For the text-containing cell, return its midpoint in (x, y) coordinate format. 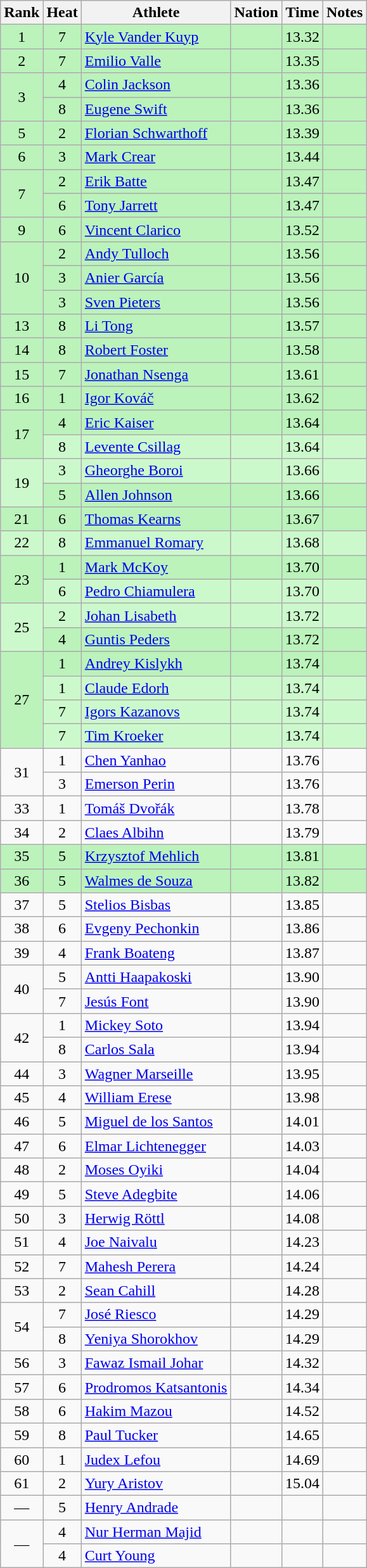
Vincent Clarico (156, 229)
40 (22, 989)
Andy Tulloch (156, 253)
13.82 (302, 881)
Gheorghe Boroi (156, 471)
Carlos Sala (156, 1049)
Sean Cahill (156, 1291)
Prodromos Katsantonis (156, 1387)
Pedro Chiamulera (156, 591)
60 (22, 1459)
14.03 (302, 1146)
57 (22, 1387)
35 (22, 857)
Emilio Valle (156, 61)
William Erese (156, 1098)
13.62 (302, 398)
14.69 (302, 1459)
53 (22, 1291)
Walmes de Souza (156, 881)
45 (22, 1098)
Joe Naivalu (156, 1242)
Curt Young (156, 1556)
Judex Lefou (156, 1459)
54 (22, 1327)
Henry Andrade (156, 1508)
51 (22, 1242)
13.68 (302, 543)
Johan Lisabeth (156, 615)
Emmanuel Romary (156, 543)
13.67 (302, 519)
14.01 (302, 1122)
27 (22, 699)
Heat (62, 13)
14.34 (302, 1387)
Sven Pieters (156, 302)
16 (22, 398)
13.98 (302, 1098)
Mickey Soto (156, 1025)
13.78 (302, 808)
Athlete (156, 13)
Mahesh Perera (156, 1266)
Tomáš Dvořák (156, 808)
Claes Albihn (156, 832)
50 (22, 1218)
42 (22, 1037)
Chen Yanhao (156, 760)
13.39 (302, 133)
17 (22, 435)
48 (22, 1170)
Igors Kazanovs (156, 712)
Igor Kováč (156, 398)
Stelios Bisbas (156, 905)
Antti Haapakoski (156, 977)
14.32 (302, 1363)
Mark McKoy (156, 567)
59 (22, 1435)
Li Tong (156, 326)
13.79 (302, 832)
Colin Jackson (156, 85)
39 (22, 953)
Fawaz Ismail Johar (156, 1363)
Wagner Marseille (156, 1074)
34 (22, 832)
58 (22, 1411)
Paul Tucker (156, 1435)
13.32 (302, 37)
Yeniya Shorokhov (156, 1339)
14 (22, 350)
13.35 (302, 61)
13.86 (302, 929)
13.61 (302, 374)
61 (22, 1484)
14.28 (302, 1291)
Florian Schwarthoff (156, 133)
14.23 (302, 1242)
Tony Jarrett (156, 205)
Steve Adegbite (156, 1194)
Robert Foster (156, 350)
Hakim Mazou (156, 1411)
Nation (256, 13)
Moses Oyiki (156, 1170)
31 (22, 772)
Allen Johnson (156, 495)
13.52 (302, 229)
52 (22, 1266)
14.06 (302, 1194)
13.85 (302, 905)
Krzysztof Mehlich (156, 857)
47 (22, 1146)
Evgeny Pechonkin (156, 929)
14.08 (302, 1218)
14.24 (302, 1266)
22 (22, 543)
13.87 (302, 953)
13.58 (302, 350)
49 (22, 1194)
Emerson Perin (156, 784)
21 (22, 519)
44 (22, 1074)
46 (22, 1122)
33 (22, 808)
Tim Kroeker (156, 736)
Herwig Röttl (156, 1218)
13.95 (302, 1074)
56 (22, 1363)
Eric Kaiser (156, 423)
Erik Batte (156, 181)
14.65 (302, 1435)
Guntis Peders (156, 639)
José Riesco (156, 1315)
Andrey Kislykh (156, 663)
13.44 (302, 157)
9 (22, 229)
14.04 (302, 1170)
13 (22, 326)
Jesús Font (156, 1001)
Mark Crear (156, 157)
Eugene Swift (156, 109)
Miguel de los Santos (156, 1122)
Elmar Lichtenegger (156, 1146)
Claude Edorh (156, 687)
36 (22, 881)
13.57 (302, 326)
13.81 (302, 857)
19 (22, 483)
37 (22, 905)
15 (22, 374)
Levente Csillag (156, 447)
23 (22, 579)
38 (22, 929)
Notes (344, 13)
Time (302, 13)
10 (22, 277)
15.04 (302, 1484)
Frank Boateng (156, 953)
Rank (22, 13)
Jonathan Nsenga (156, 374)
Nur Herman Majid (156, 1532)
Thomas Kearns (156, 519)
Anier García (156, 277)
Yury Aristov (156, 1484)
25 (22, 627)
14.52 (302, 1411)
Kyle Vander Kuyp (156, 37)
